Detect which cell encompasses the target text, then output its [x, y] center coordinate. 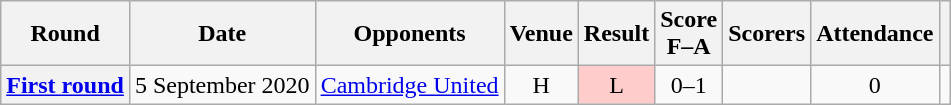
Round [66, 34]
Cambridge United [410, 85]
0–1 [689, 85]
L [616, 85]
Scorers [767, 34]
0 [875, 85]
5 September 2020 [222, 85]
Date [222, 34]
ScoreF–A [689, 34]
Result [616, 34]
First round [66, 85]
H [541, 85]
Venue [541, 34]
Opponents [410, 34]
Attendance [875, 34]
